For the text-containing cell, return its midpoint in [X, Y] coordinate format. 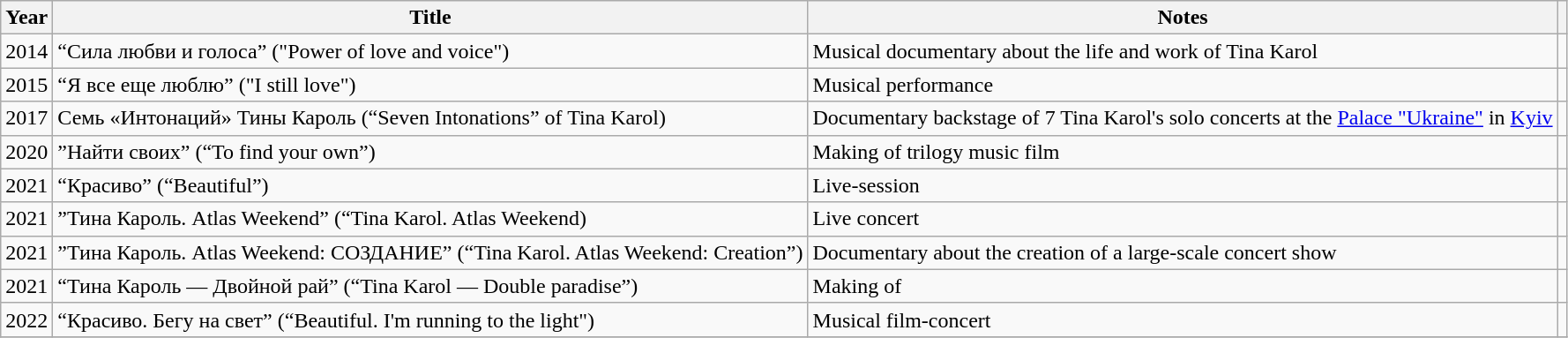
”Найти своих” (“To find your own”) [430, 152]
2017 [26, 118]
2015 [26, 85]
“Красиво. Бегу на свет” (“Beautiful. I'm running to the light") [430, 319]
Documentary about the creation of a large-scale concert show [1183, 252]
”Тина Кароль. Atlas Weekend” (“Tina Karol. Atlas Weekend) [430, 219]
Live concert [1183, 219]
Year [26, 18]
Семь «Интонаций» Тины Кароль (“Seven Intonations” of Tina Karol) [430, 118]
Musical documentary about the life and work of Tina Karol [1183, 51]
“Тина Кароль — Двойной рай” (“Tina Karol — Double paradise”) [430, 286]
”Тина Кароль. Atlas Weekend: СОЗДАНИЕ” (“Tina Karol. Atlas Weekend: Creation”) [430, 252]
“Красиво” (“Beautiful”) [430, 185]
Notes [1183, 18]
2014 [26, 51]
Making of [1183, 286]
“Я все еще люблю” ("I still love") [430, 85]
Musical film-concert [1183, 319]
Making of trilogy music film [1183, 152]
Title [430, 18]
“Сила любви и голоса” ("Power of love and voice") [430, 51]
2022 [26, 319]
2020 [26, 152]
Live-session [1183, 185]
Documentary backstage of 7 Tina Karol's solo concerts at the Palace "Ukraine" in Kyiv [1183, 118]
Musical performance [1183, 85]
